Extract the (x, y) coordinate from the center of the cell holding the provided text.  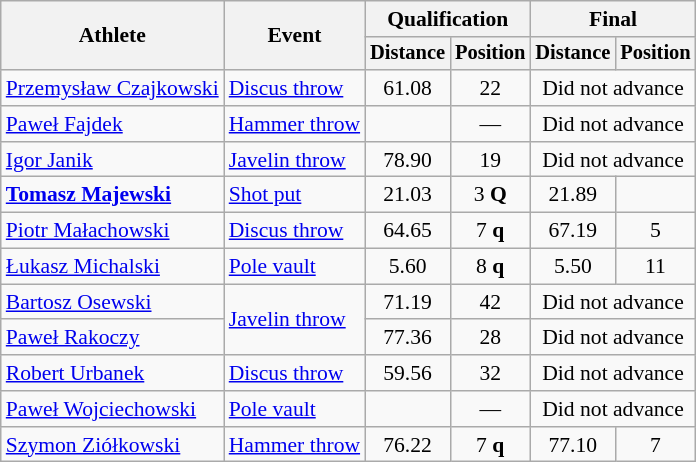
Robert Urbanek (112, 373)
67.19 (572, 231)
5 (655, 231)
61.08 (408, 88)
Tomasz Majewski (112, 195)
77.36 (408, 338)
5.50 (572, 267)
Qualification (448, 19)
22 (490, 88)
Igor Janik (112, 160)
Hammer throw (294, 124)
3 Q (490, 195)
28 (490, 338)
Paweł Rakoczy (112, 338)
32 (490, 373)
21.03 (408, 195)
Final (612, 19)
Łukasz Michalski (112, 267)
71.19 (408, 302)
Przemysław Czajkowski (112, 88)
64.65 (408, 231)
Event (294, 36)
8 q (490, 267)
Paweł Fajdek (112, 124)
78.90 (408, 160)
Shot put (294, 195)
21.89 (572, 195)
Bartosz Osewski (112, 302)
Piotr Małachowski (112, 231)
19 (490, 160)
42 (490, 302)
Athlete (112, 36)
11 (655, 267)
59.56 (408, 373)
7 q (490, 231)
5.60 (408, 267)
Paweł Wojciechowski (112, 409)
